Return [x, y] of the center of cell containing provided text 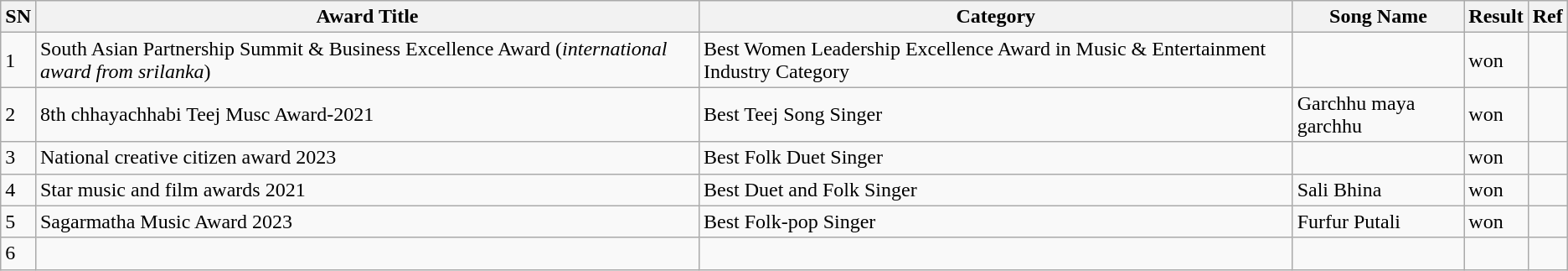
3 [18, 158]
Star music and film awards 2021 [367, 190]
8th chhayachhabi Teej Musc Award-2021 [367, 114]
Category [995, 17]
Result [1496, 17]
1 [18, 60]
Sagarmatha Music Award 2023 [367, 221]
SN [18, 17]
Garchhu maya garchhu [1379, 114]
National creative citizen award 2023 [367, 158]
Best Duet and Folk Singer [995, 190]
Furfur Putali [1379, 221]
Best Folk-pop Singer [995, 221]
South Asian Partnership Summit & Business Excellence Award (international award from srilanka) [367, 60]
Sali Bhina [1379, 190]
4 [18, 190]
Best Folk Duet Singer [995, 158]
Ref [1548, 17]
Best Teej Song Singer [995, 114]
6 [18, 253]
5 [18, 221]
Best Women Leadership Excellence Award in Music & Entertainment Industry Category [995, 60]
2 [18, 114]
Award Title [367, 17]
Song Name [1379, 17]
